Extract the [x, y] coordinate from the center of the cell holding the provided text.  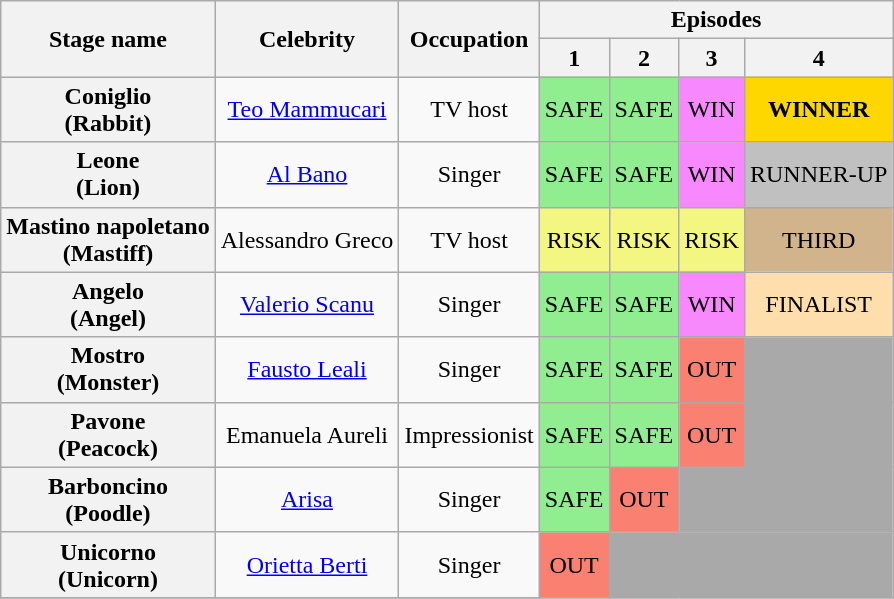
Angelo(Angel) [108, 304]
Teo Mammucari [307, 110]
Valerio Scanu [307, 304]
Alessandro Greco [307, 240]
Mastino napoletano(Mastiff) [108, 240]
Emanuela Aureli [307, 434]
Arisa [307, 500]
Impressionist [469, 434]
Leone(Lion) [108, 174]
2 [644, 58]
Celebrity [307, 39]
4 [818, 58]
Al Bano [307, 174]
Mostro(Monster) [108, 370]
Pavone(Peacock) [108, 434]
Fausto Leali [307, 370]
Coniglio(Rabbit) [108, 110]
FINALIST [818, 304]
Orietta Berti [307, 564]
3 [712, 58]
WINNER [818, 110]
RUNNER-UP [818, 174]
THIRD [818, 240]
Unicorno(Unicorn) [108, 564]
Stage name [108, 39]
1 [574, 58]
Occupation [469, 39]
Episodes [716, 20]
Barboncino(Poodle) [108, 500]
